Extract the (X, Y) coordinate from the center of the cell holding the provided text.  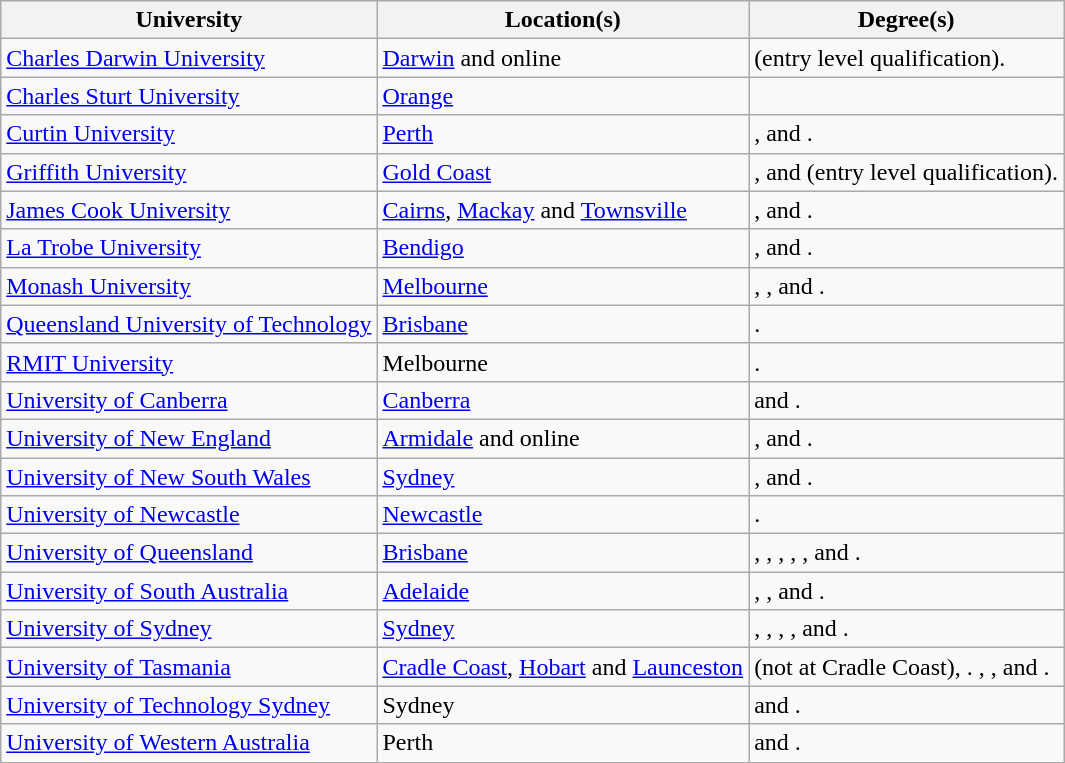
University of New England (189, 438)
University of Sydney (189, 629)
University of New South Wales (189, 477)
University of South Australia (189, 591)
Charles Sturt University (189, 96)
RMIT University (189, 362)
Cradle Coast, Hobart and Launceston (563, 667)
(not at Cradle Coast), . , , and . (906, 667)
University of Queensland (189, 553)
Degree(s) (906, 20)
University of Tasmania (189, 667)
Armidale and online (563, 438)
Newcastle (563, 515)
Orange (563, 96)
, and (entry level qualification). (906, 172)
University of Newcastle (189, 515)
Charles Darwin University (189, 58)
Darwin and online (563, 58)
Bendigo (563, 248)
La Trobe University (189, 248)
Cairns, Mackay and Townsville (563, 210)
Gold Coast (563, 172)
University of Canberra (189, 400)
Canberra (563, 400)
Monash University (189, 286)
Curtin University (189, 134)
Adelaide (563, 591)
Queensland University of Technology (189, 324)
Location(s) (563, 20)
University of Western Australia (189, 743)
, , , , and . (906, 629)
, , , , , and . (906, 553)
Griffith University (189, 172)
(entry level qualification). (906, 58)
University (189, 20)
James Cook University (189, 210)
University of Technology Sydney (189, 705)
